Provide the [X, Y] coordinate of the cell's center where the given text is located.  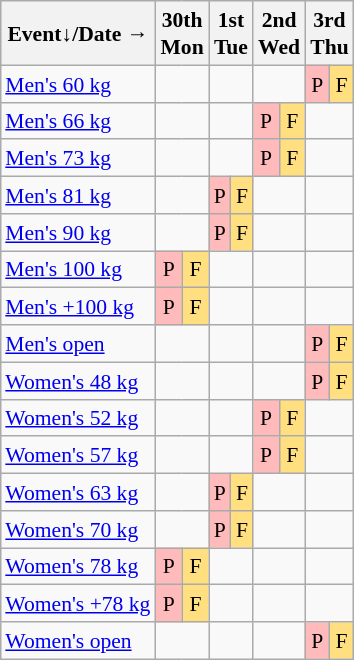
Men's 100 kg [78, 268]
30thMon [182, 33]
Men's 66 kg [78, 120]
Men's open [78, 344]
Women's 48 kg [78, 380]
Women's 52 kg [78, 418]
Men's +100 kg [78, 306]
Women's 70 kg [78, 528]
2ndWed [279, 33]
Men's 90 kg [78, 232]
Women's open [78, 640]
Men's 81 kg [78, 194]
Event↓/Date → [78, 33]
Men's 60 kg [78, 84]
3rdThu [330, 33]
Men's 73 kg [78, 158]
Women's 63 kg [78, 492]
Women's 57 kg [78, 454]
1stTue [231, 33]
Women's 78 kg [78, 566]
Women's +78 kg [78, 604]
